Search for the cell housing the specified text and yield its (x, y) center coordinate. 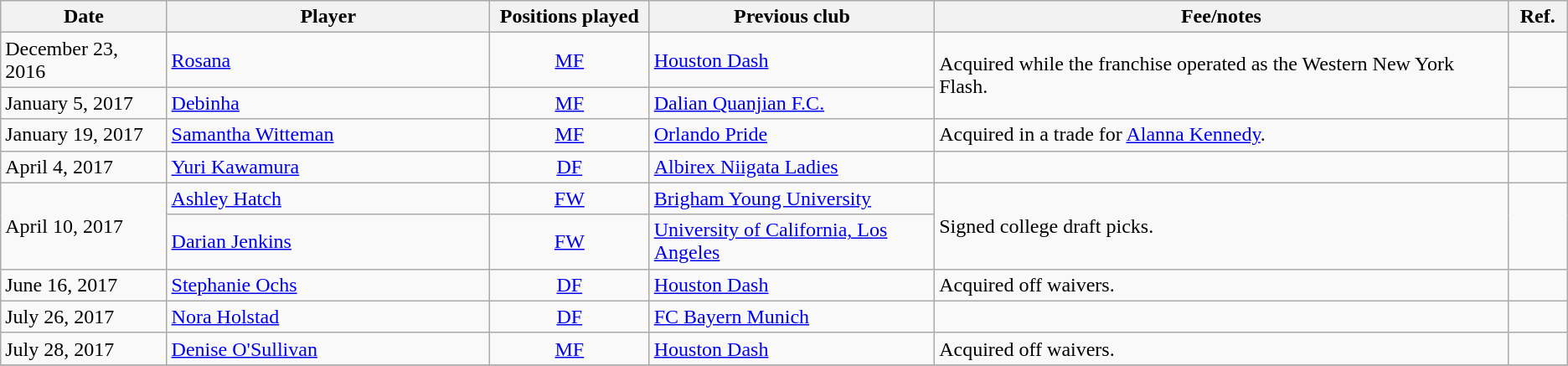
Denise O'Sullivan (328, 348)
Brigham Young University (792, 198)
April 4, 2017 (84, 167)
Rosana (328, 60)
Ashley Hatch (328, 198)
Albirex Niigata Ladies (792, 167)
June 16, 2017 (84, 285)
University of California, Los Angeles (792, 241)
January 5, 2017 (84, 103)
Player (328, 17)
Debinha (328, 103)
Acquired in a trade for Alanna Kennedy. (1221, 135)
January 19, 2017 (84, 135)
Fee/notes (1221, 17)
Ref. (1538, 17)
Stephanie Ochs (328, 285)
December 23, 2016 (84, 60)
Darian Jenkins (328, 241)
Orlando Pride (792, 135)
April 10, 2017 (84, 226)
Samantha Witteman (328, 135)
Positions played (570, 17)
Nora Holstad (328, 317)
July 26, 2017 (84, 317)
Yuri Kawamura (328, 167)
Acquired while the franchise operated as the Western New York Flash. (1221, 75)
Previous club (792, 17)
July 28, 2017 (84, 348)
FC Bayern Munich (792, 317)
Date (84, 17)
Signed college draft picks. (1221, 226)
Dalian Quanjian F.C. (792, 103)
